Find where the given text appears and provide that cell's center as (X, Y) coordinate. 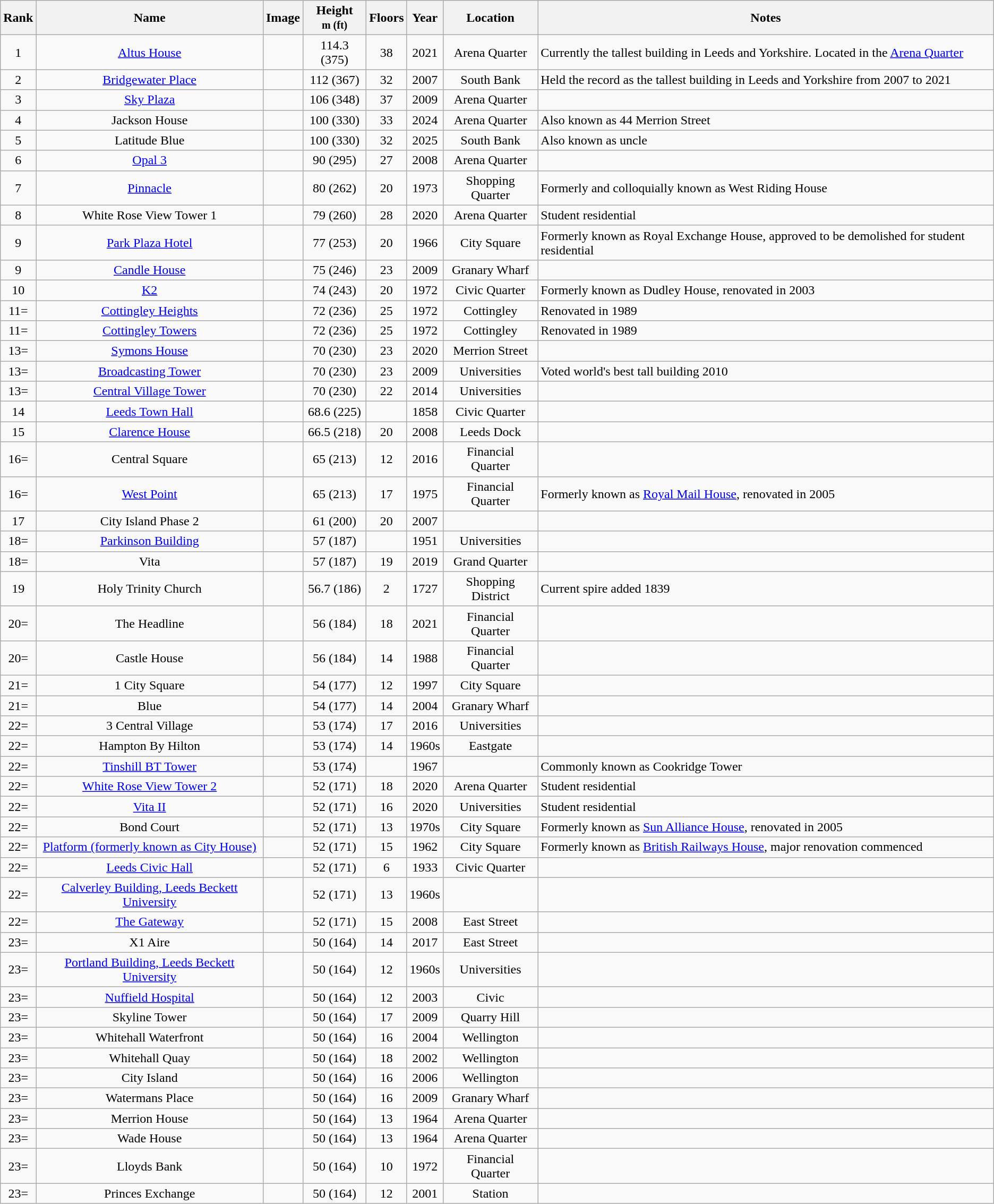
Opal 3 (150, 160)
74 (243) (335, 290)
56.7 (186) (335, 588)
Whitehall Quay (150, 1057)
The Gateway (150, 922)
61 (200) (335, 521)
Central Square (150, 459)
Sky Plaza (150, 100)
Portland Building, Leeds Beckett University (150, 970)
Eastgate (490, 746)
3 (18, 100)
2014 (425, 391)
1962 (425, 847)
Cottingley Heights (150, 311)
Princes Exchange (150, 1193)
Watermans Place (150, 1098)
Parkinson Building (150, 541)
Leeds Civic Hall (150, 867)
112 (367) (335, 80)
Skyline Tower (150, 1017)
Also known as 44 Merrion Street (766, 120)
Tinshill BT Tower (150, 766)
Quarry Hill (490, 1017)
Jackson House (150, 120)
1966 (425, 242)
The Headline (150, 624)
Name (150, 18)
Held the record as the tallest building in Leeds and Yorkshire from 2007 to 2021 (766, 80)
2006 (425, 1078)
Formerly known as British Railways House, major renovation commenced (766, 847)
Image (282, 18)
Platform (formerly known as City House) (150, 847)
7 (18, 188)
Location (490, 18)
2002 (425, 1057)
White Rose View Tower 2 (150, 787)
Whitehall Waterfront (150, 1037)
Station (490, 1193)
Also known as uncle (766, 140)
Leeds Town Hall (150, 412)
Clarence House (150, 432)
1951 (425, 541)
79 (260) (335, 215)
X1 Aire (150, 942)
Floors (387, 18)
8 (18, 215)
Current spire added 1839 (766, 588)
2003 (425, 997)
27 (387, 160)
38 (387, 52)
1973 (425, 188)
1 City Square (150, 685)
4 (18, 120)
1933 (425, 867)
Candle House (150, 270)
Wade House (150, 1139)
K2 (150, 290)
Lloyds Bank (150, 1166)
2024 (425, 120)
33 (387, 120)
Heightm (ft) (335, 18)
Bond Court (150, 827)
37 (387, 100)
Blue (150, 706)
Park Plaza Hotel (150, 242)
90 (295) (335, 160)
1970s (425, 827)
Pinnacle (150, 188)
2025 (425, 140)
City Island (150, 1078)
Formerly and colloquially known as West Riding House (766, 188)
Central Village Tower (150, 391)
Hampton By Hilton (150, 746)
Year (425, 18)
Nuffield Hospital (150, 997)
Formerly known as Dudley House, renovated in 2003 (766, 290)
68.6 (225) (335, 412)
1858 (425, 412)
Cottingley Towers (150, 331)
114.3 (375) (335, 52)
Calverley Building, Leeds Beckett University (150, 894)
Formerly known as Sun Alliance House, renovated in 2005 (766, 827)
66.5 (218) (335, 432)
Symons House (150, 351)
Altus House (150, 52)
Rank (18, 18)
77 (253) (335, 242)
Vita (150, 561)
Notes (766, 18)
2019 (425, 561)
Bridgewater Place (150, 80)
28 (387, 215)
2001 (425, 1193)
Broadcasting Tower (150, 371)
Currently the tallest building in Leeds and Yorkshire. Located in the Arena Quarter (766, 52)
Commonly known as Cookridge Tower (766, 766)
Vita II (150, 807)
75 (246) (335, 270)
West Point (150, 494)
Grand Quarter (490, 561)
Voted world's best tall building 2010 (766, 371)
1 (18, 52)
Latitude Blue (150, 140)
2017 (425, 942)
Formerly known as Royal Mail House, renovated in 2005 (766, 494)
22 (387, 391)
1975 (425, 494)
1967 (425, 766)
3 Central Village (150, 726)
Civic (490, 997)
Merrion House (150, 1118)
80 (262) (335, 188)
Shopping Quarter (490, 188)
Holy Trinity Church (150, 588)
Formerly known as Royal Exchange House, approved to be demolished for student residential (766, 242)
Leeds Dock (490, 432)
5 (18, 140)
Shopping District (490, 588)
106 (348) (335, 100)
Merrion Street (490, 351)
1727 (425, 588)
White Rose View Tower 1 (150, 215)
1988 (425, 657)
1997 (425, 685)
Castle House (150, 657)
City Island Phase 2 (150, 521)
